Detect which cell encompasses the target text, then output its [x, y] center coordinate. 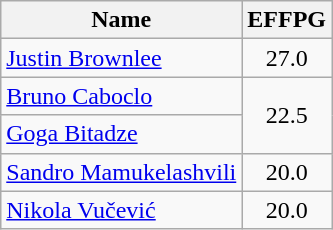
27.0 [287, 58]
Sandro Mamukelashvili [122, 172]
Justin Brownlee [122, 58]
EFFPG [287, 20]
22.5 [287, 115]
Nikola Vučević [122, 210]
Bruno Caboclo [122, 96]
Name [122, 20]
Goga Bitadze [122, 134]
